Extract the (X, Y) coordinate from the center of the cell holding the provided text.  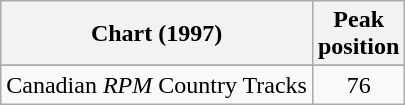
Canadian RPM Country Tracks (157, 85)
Chart (1997) (157, 34)
Peakposition (358, 34)
76 (358, 85)
